Capture the cell that displays the provided text and extract its (x, y) central coordinate. 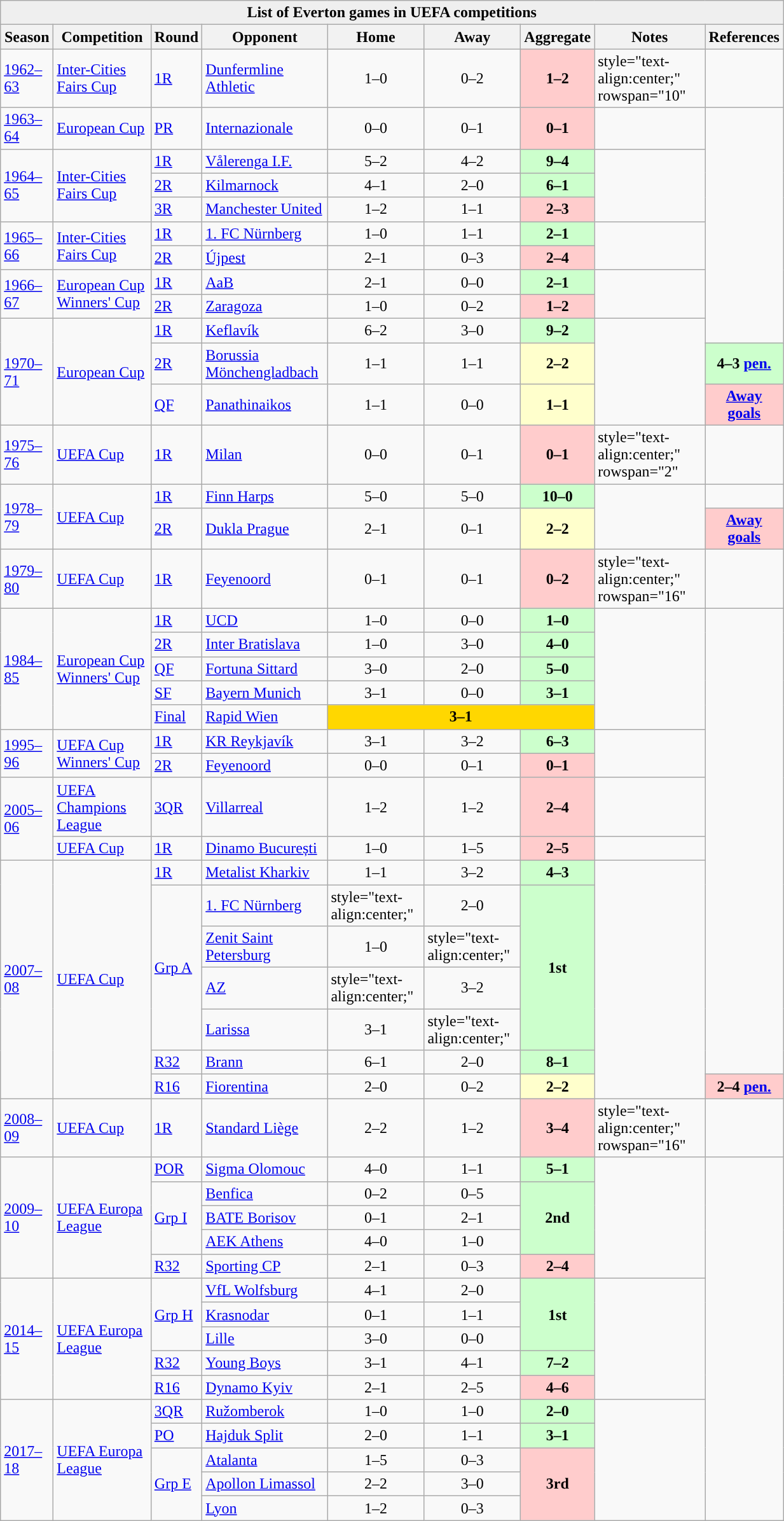
2009–10 (27, 1218)
Rapid Wien (265, 717)
Grp I (176, 1218)
VfL Wolfsburg (265, 1290)
style="text-align:center;" rowspan="2" (650, 455)
Grp A (176, 967)
0–5 (472, 1193)
4–2 (472, 161)
UEFA Cup Winners' Cup (102, 753)
Aggregate (558, 37)
9–4 (558, 161)
Atalanta (265, 1460)
Milan (265, 455)
4–6 (558, 1387)
2005–06 (27, 819)
Round (176, 37)
Benfica (265, 1193)
Grp E (176, 1484)
POR (176, 1169)
Vålerenga I.F. (265, 161)
Ružomberok (265, 1412)
2nd (558, 1218)
1964–65 (27, 185)
Fortuna Sittard (265, 669)
Season (27, 37)
UCD (265, 620)
Villarreal (265, 807)
6–2 (376, 330)
Hajduk Split (265, 1436)
2–3 (558, 209)
Larissa (265, 1029)
Away (472, 37)
Final (176, 717)
AEK Athens (265, 1242)
List of Everton games in UEFA competitions (392, 13)
5–2 (376, 161)
Sigma Olomouc (265, 1169)
Inter Bratislava (265, 644)
Metalist Kharkiv (265, 872)
1979–80 (27, 579)
Borussia Mönchengladbach (265, 363)
3R (176, 209)
Bayern Munich (265, 693)
Internazionale (265, 128)
Dynamo Kyiv (265, 1387)
Grp H (176, 1314)
Zenit Saint Petersburg (265, 947)
Fiorentina (265, 1087)
1978–79 (27, 517)
AaB (265, 282)
Manchester United (265, 209)
References (744, 37)
5–1 (558, 1169)
Opponent (265, 37)
Young Boys (265, 1363)
Kilmarnock (265, 185)
Lyon (265, 1508)
Újpest (265, 258)
1984–85 (27, 669)
SF (176, 693)
Zaragoza (265, 306)
Apollon Limassol (265, 1484)
1975–76 (27, 455)
Finn Harps (265, 496)
AZ (265, 989)
4–3 (558, 872)
Keflavík (265, 330)
9–2 (558, 330)
Dukla Prague (265, 529)
PO (176, 1436)
Panathinaikos (265, 405)
1962–63 (27, 78)
Competition (102, 37)
Dinamo București (265, 848)
KR Reykjavík (265, 741)
PR (176, 128)
Standard Liège (265, 1128)
Dunfermline Athletic (265, 78)
3–4 (558, 1128)
2017–18 (27, 1460)
style="text-align:center;" rowspan="10" (650, 78)
Lille (265, 1338)
10–0 (558, 496)
Krasnodar (265, 1314)
4–3 pen. (744, 363)
Notes (650, 37)
1966–67 (27, 294)
Home (376, 37)
UEFA Champions League (102, 807)
Sporting CP (265, 1266)
1970–71 (27, 372)
8–1 (558, 1062)
2007–08 (27, 979)
Brann (265, 1062)
BATE Borisov (265, 1218)
1965–66 (27, 246)
1995–96 (27, 753)
1963–64 (27, 128)
2–4 pen. (744, 1087)
3rd (558, 1484)
2008–09 (27, 1128)
7–2 (558, 1363)
6–3 (558, 741)
2014–15 (27, 1338)
